Find where the given text appears and provide that cell's center as (x, y) coordinate. 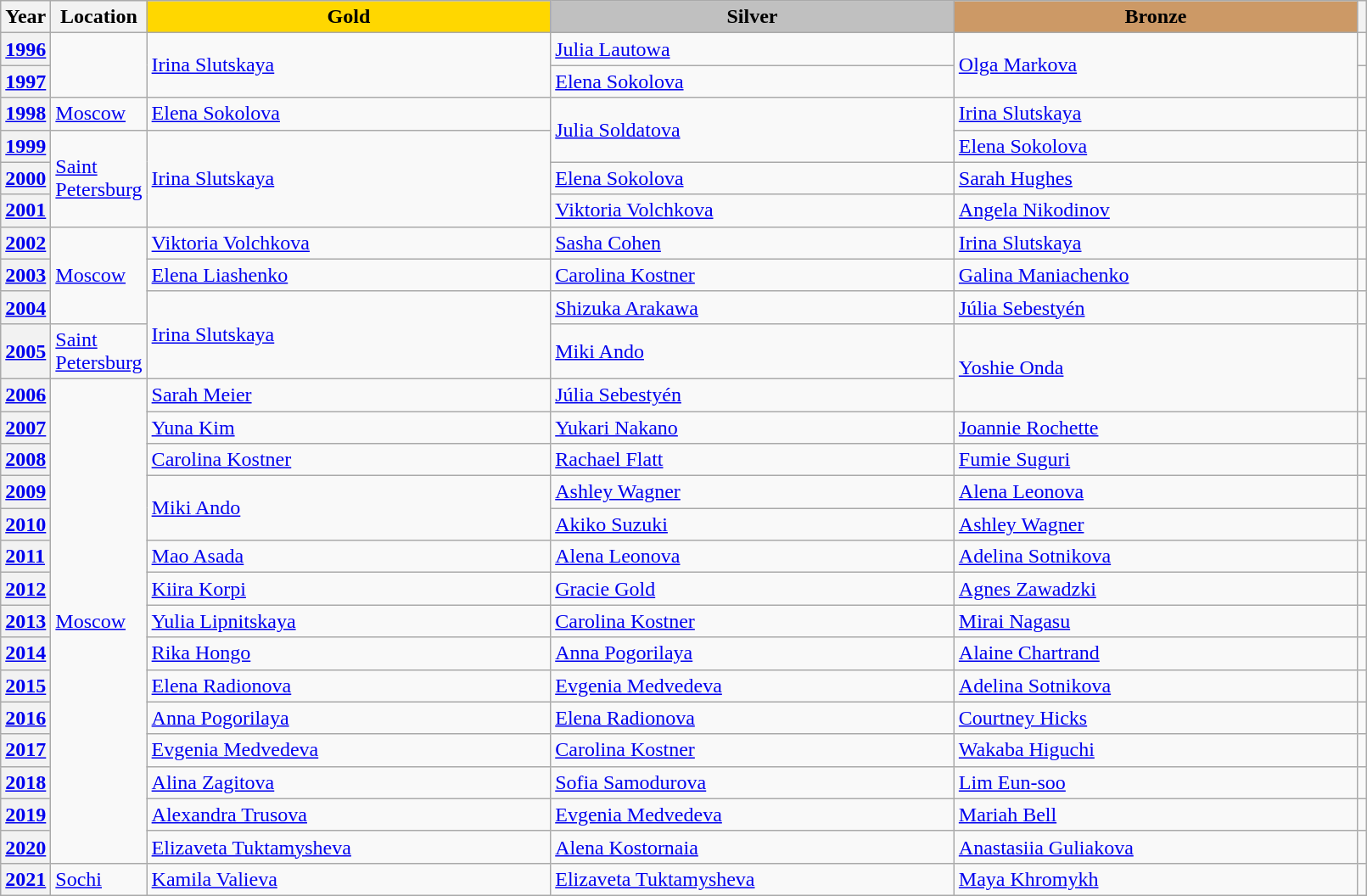
2015 (25, 686)
Yulia Lipnitskaya (349, 621)
2017 (25, 750)
Elena Liashenko (349, 275)
Yuna Kim (349, 427)
1997 (25, 81)
Lim Eun-soo (1156, 782)
Joannie Rochette (1156, 427)
Kamila Valieva (349, 879)
Mirai Nagasu (1156, 621)
2020 (25, 847)
2021 (25, 879)
Angela Nikodinov (1156, 210)
Alaine Chartrand (1156, 653)
1996 (25, 49)
Akiko Suzuki (753, 524)
Fumie Suguri (1156, 460)
Location (98, 17)
1998 (25, 114)
Yoshie Onda (1156, 367)
Galina Maniachenko (1156, 275)
Rachael Flatt (753, 460)
2008 (25, 460)
Olga Markova (1156, 65)
Shizuka Arakawa (753, 307)
Sarah Meier (349, 395)
Gold (349, 17)
2006 (25, 395)
2001 (25, 210)
1999 (25, 146)
Gracie Gold (753, 589)
2013 (25, 621)
2010 (25, 524)
Alina Zagitova (349, 782)
2005 (25, 351)
2018 (25, 782)
2002 (25, 243)
Courtney Hicks (1156, 718)
Alena Kostornaia (753, 847)
Rika Hongo (349, 653)
2004 (25, 307)
2009 (25, 492)
Sasha Cohen (753, 243)
Kiira Korpi (349, 589)
Silver (753, 17)
2000 (25, 178)
Julia Lautowa (753, 49)
2019 (25, 815)
Sochi (98, 879)
Wakaba Higuchi (1156, 750)
Bronze (1156, 17)
Sarah Hughes (1156, 178)
2014 (25, 653)
2007 (25, 427)
2016 (25, 718)
Mao Asada (349, 557)
Maya Khromykh (1156, 879)
Year (25, 17)
Agnes Zawadzki (1156, 589)
Alexandra Trusova (349, 815)
2011 (25, 557)
Mariah Bell (1156, 815)
Julia Soldatova (753, 130)
Anastasiia Guliakova (1156, 847)
2003 (25, 275)
Yukari Nakano (753, 427)
Sofia Samodurova (753, 782)
2012 (25, 589)
